Capture the cell that displays the provided text and extract its [x, y] central coordinate. 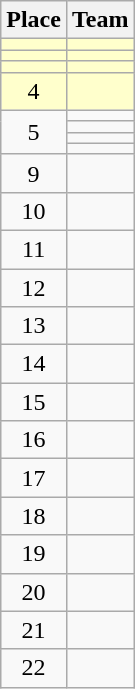
Team [100, 20]
11 [34, 249]
21 [34, 630]
5 [34, 132]
Place [34, 20]
14 [34, 364]
10 [34, 211]
22 [34, 668]
16 [34, 440]
12 [34, 287]
17 [34, 478]
4 [34, 91]
19 [34, 554]
18 [34, 516]
13 [34, 326]
15 [34, 402]
20 [34, 592]
9 [34, 173]
